From the cell containing the given text, extract its center point as (x, y) coordinate. 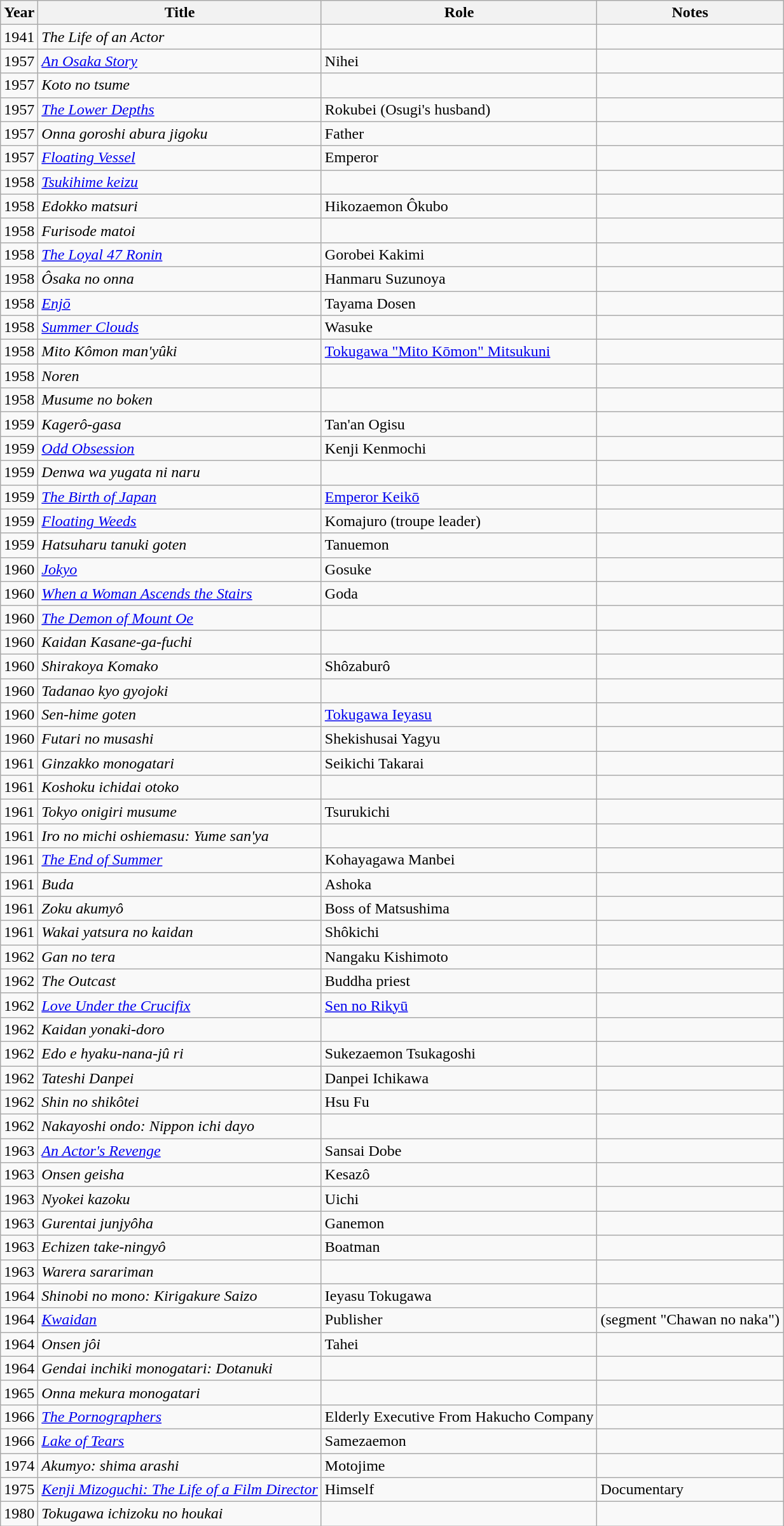
Shinobi no mono: Kirigakure Saizo (179, 1296)
The Pornographers (179, 1417)
(segment "Chawan no naka") (691, 1320)
Onsen geisha (179, 1175)
Floating Vessel (179, 158)
Koshoku ichidai otoko (179, 787)
Kohayagawa Manbei (459, 860)
Tateshi Danpei (179, 1078)
Kwaidan (179, 1320)
Sukezaemon Tsukagoshi (459, 1053)
Nakayoshi ondo: Nippon ichi dayo (179, 1127)
Summer Clouds (179, 328)
Kagerô-gasa (179, 424)
Tanuemon (459, 545)
Ginzakko monogatari (179, 763)
Hanmaru Suzunoya (459, 279)
Father (459, 134)
The Outcast (179, 981)
Sansai Dobe (459, 1151)
Ôsaka no onna (179, 279)
Kaidan yonaki-doro (179, 1029)
1965 (19, 1392)
Tokugawa ichizoku no houkai (179, 1514)
Komajuro (troupe leader) (459, 521)
Tadanao kyo gyojoki (179, 690)
Hikozaemon Ôkubo (459, 206)
Title (179, 13)
Tokugawa Ieyasu (459, 715)
The Birth of Japan (179, 497)
An Actor's Revenge (179, 1151)
Shôkichi (459, 933)
Nihei (459, 61)
Goda (459, 593)
Onsen jôi (179, 1344)
1980 (19, 1514)
Noren (179, 376)
Wasuke (459, 328)
The End of Summer (179, 860)
Edokko matsuri (179, 206)
Tan'an Ogisu (459, 424)
Koto no tsume (179, 85)
Documentary (691, 1490)
The Loyal 47 Ronin (179, 254)
Kaidan Kasane-ga-fuchi (179, 642)
Nangaku Kishimoto (459, 957)
Denwa wa yugata ni naru (179, 473)
Samezaemon (459, 1441)
Lake of Tears (179, 1441)
Buda (179, 884)
1975 (19, 1490)
Boss of Matsushima (459, 908)
Warera sarariman (179, 1272)
Furisode matoi (179, 230)
Gurentai junjyôha (179, 1223)
Edo e hyaku-nana-jû ri (179, 1053)
Rokubei (Osugi's husband) (459, 109)
Seikichi Takarai (459, 763)
Zoku akumyô (179, 908)
Buddha priest (459, 981)
Shekishusai Yagyu (459, 739)
Ieyasu Tokugawa (459, 1296)
Love Under the Crucifix (179, 1005)
Kesazô (459, 1175)
Elderly Executive From Hakucho Company (459, 1417)
Sen no Rikyū (459, 1005)
Kenji Mizoguchi: The Life of a Film Director (179, 1490)
Publisher (459, 1320)
Uichi (459, 1199)
Gendai inchiki monogatari: Dotanuki (179, 1368)
Himself (459, 1490)
Tsurukichi (459, 812)
Tokugawa "Mito Kōmon" Mitsukuni (459, 352)
Danpei Ichikawa (459, 1078)
Gan no tera (179, 957)
Mito Kômon man'yûki (179, 352)
Ashoka (459, 884)
Shirakoya Komako (179, 666)
Tahei (459, 1344)
Gosuke (459, 569)
Floating Weeds (179, 521)
Wakai yatsura no kaidan (179, 933)
1941 (19, 37)
Gorobei Kakimi (459, 254)
Ganemon (459, 1223)
Odd Obsession (179, 448)
1974 (19, 1465)
Onna mekura monogatari (179, 1392)
Nyokei kazoku (179, 1199)
Jokyo (179, 569)
Enjō (179, 303)
Tayama Dosen (459, 303)
Emperor (459, 158)
Musume no boken (179, 400)
When a Woman Ascends the Stairs (179, 593)
Emperor Keikō (459, 497)
Shôzaburô (459, 666)
Hatsuharu tanuki goten (179, 545)
The Life of an Actor (179, 37)
Motojime (459, 1465)
The Demon of Mount Oe (179, 618)
An Osaka Story (179, 61)
Kenji Kenmochi (459, 448)
Role (459, 13)
Echizen take-ningyô (179, 1247)
Onna goroshi abura jigoku (179, 134)
The Lower Depths (179, 109)
Iro no michi oshiemasu: Yume san'ya (179, 836)
Boatman (459, 1247)
Akumyo: shima arashi (179, 1465)
Tsukihime keizu (179, 182)
Notes (691, 13)
Hsu Fu (459, 1102)
Sen-hime goten (179, 715)
Year (19, 13)
Futari no musashi (179, 739)
Tokyo onigiri musume (179, 812)
Shin no shikôtei (179, 1102)
